Output the (X, Y) coordinate of the center of the cell containing the given text.  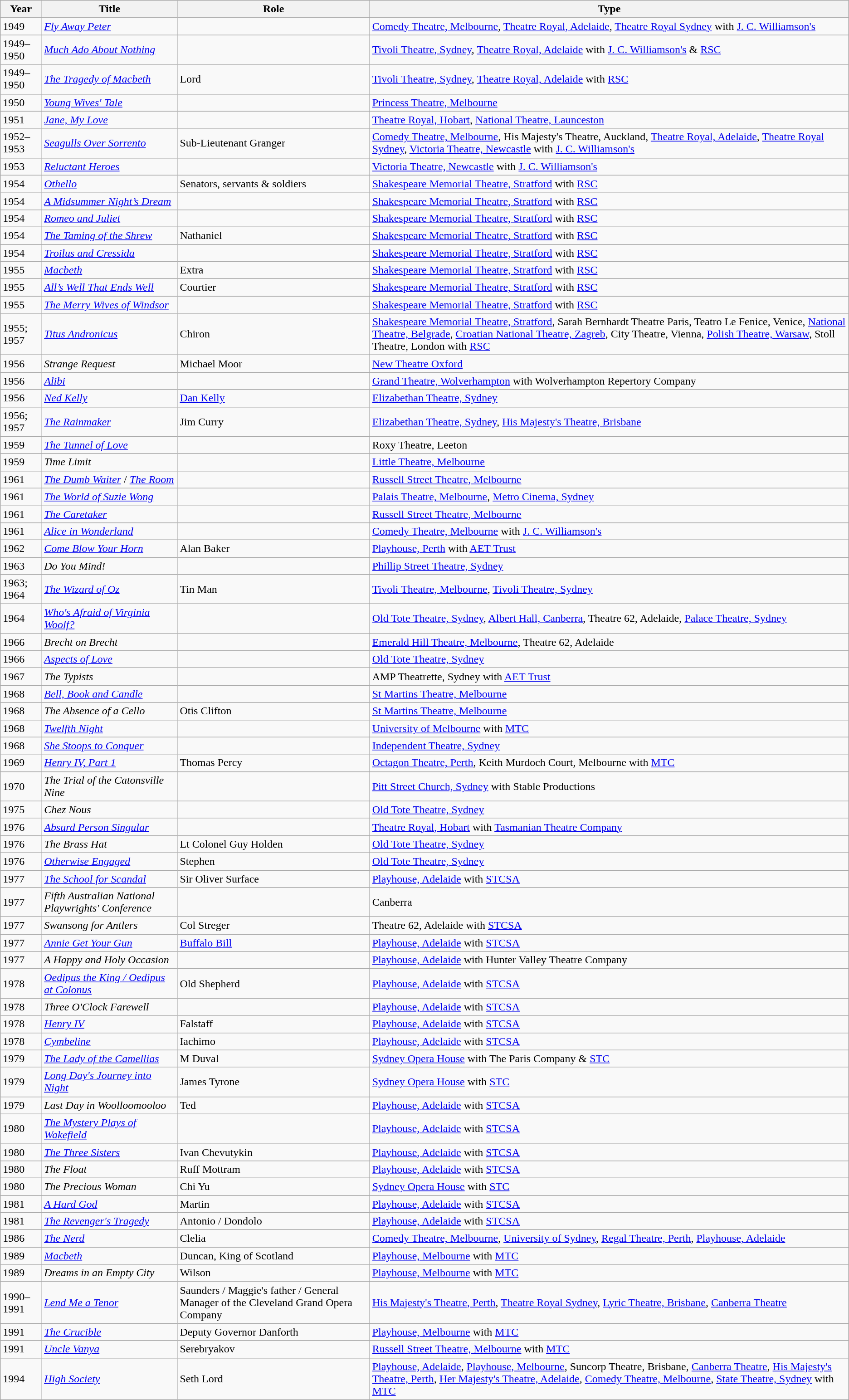
All’s Well That Ends Well (110, 288)
Victoria Theatre, Newcastle with J. C. Williamson's (609, 166)
She Stoops to Conquer (110, 746)
Ruff Mottram (273, 1169)
The Lady of the Camellias (110, 1059)
Alice in Wonderland (110, 531)
1969 (21, 763)
Who's Afraid of Virginia Woolf? (110, 619)
Clelia (273, 1239)
Pitt Street Church, Sydney with Stable Productions (609, 786)
1970 (21, 786)
Sub-Lieutenant Granger (273, 143)
The Dumb Waiter / The Room (110, 479)
1975 (21, 810)
Dan Kelly (273, 398)
Emerald Hill Theatre, Melbourne, Theatre 62, Adelaide (609, 642)
The Absence of a Cello (110, 711)
Aspects of Love (110, 659)
Twelfth Night (110, 728)
Iachimo (273, 1041)
The Nerd (110, 1239)
1955; 1957 (21, 334)
The Crucible (110, 1332)
Henry IV (110, 1024)
Old Tote Theatre, Sydney, Albert Hall, Canberra, Theatre 62, Adelaide, Palace Theatre, Sydney (609, 619)
Chi Yu (273, 1186)
The Mystery Plays of Wakefield (110, 1128)
Troilus and Cressida (110, 253)
The Brass Hat (110, 844)
Lt Colonel Guy Holden (273, 844)
1994 (21, 1379)
The Tunnel of Love (110, 445)
The Trial of the Catonsville Nine (110, 786)
Buffalo Bill (273, 943)
Theatre 62, Adelaide with STCSA (609, 926)
Swansong for Antlers (110, 926)
Duncan, King of Scotland (273, 1256)
Jane, My Love (110, 120)
1962 (21, 548)
Tivoli Theatre, Melbourne, Tivoli Theatre, Sydney (609, 590)
Palais Theatre, Melbourne, Metro Cinema, Sydney (609, 497)
Chiron (273, 334)
Title (110, 9)
1986 (21, 1239)
Alibi (110, 381)
High Society (110, 1379)
Lend Me a Tenor (110, 1302)
Year (21, 9)
Ted (273, 1105)
1949 (21, 26)
The Wizard of Oz (110, 590)
Courtier (273, 288)
Long Day's Journey into Night (110, 1082)
Playhouse, Perth with AET Trust (609, 548)
1990–1991 (21, 1302)
Nathaniel (273, 235)
M Duval (273, 1059)
Elizabethan Theatre, Sydney (609, 398)
Tivoli Theatre, Sydney, Theatre Royal, Adelaide with J. C. Williamson's & RSC (609, 50)
Seth Lord (273, 1379)
Martin (273, 1204)
Sir Oliver Surface (273, 878)
Dreams in an Empty City (110, 1273)
The Revenger's Tragedy (110, 1221)
Saunders / Maggie's father / General Manager of the Cleveland Grand Opera Company (273, 1302)
1953 (21, 166)
The Tragedy of Macbeth (110, 79)
1952–1953 (21, 143)
1963; 1964 (21, 590)
Strange Request (110, 364)
His Majesty's Theatre, Perth, Theatre Royal Sydney, Lyric Theatre, Brisbane, Canberra Theatre (609, 1302)
Last Day in Woolloomooloo (110, 1105)
The Typists (110, 677)
Ivan Chevutykin (273, 1152)
The Float (110, 1169)
AMP Theatrette, Sydney with AET Trust (609, 677)
Young Wives' Tale (110, 102)
The Caretaker (110, 514)
Comedy Theatre, Melbourne, Theatre Royal, Adelaide, Theatre Royal Sydney with J. C. Williamson's (609, 26)
Comedy Theatre, Melbourne with J. C. Williamson's (609, 531)
Old Shepherd (273, 983)
Fifth Australian National Playwrights' Conference (110, 902)
Princess Theatre, Melbourne (609, 102)
Michael Moor (273, 364)
Bell, Book and Candle (110, 694)
1967 (21, 677)
1963 (21, 566)
Jim Curry (273, 422)
Deputy Governor Danforth (273, 1332)
Phillip Street Theatre, Sydney (609, 566)
Come Blow Your Horn (110, 548)
Alan Baker (273, 548)
The Three Sisters (110, 1152)
Sydney Opera House with The Paris Company & STC (609, 1059)
Roxy Theatre, Leeton (609, 445)
Do You Mind! (110, 566)
Ned Kelly (110, 398)
A Hard God (110, 1204)
The World of Suzie Wong (110, 497)
Playhouse, Adelaide with Hunter Valley Theatre Company (609, 960)
Otis Clifton (273, 711)
Romeo and Juliet (110, 218)
1951 (21, 120)
University of Melbourne with MTC (609, 728)
Elizabethan Theatre, Sydney, His Majesty's Theatre, Brisbane (609, 422)
A Happy and Holy Occasion (110, 960)
Russell Street Theatre, Melbourne with MTC (609, 1349)
Fly Away Peter (110, 26)
1956; 1957 (21, 422)
Col Streger (273, 926)
James Tyrone (273, 1082)
The School for Scandal (110, 878)
Independent Theatre, Sydney (609, 746)
The Merry Wives of Windsor (110, 305)
Falstaff (273, 1024)
Thomas Percy (273, 763)
Othello (110, 184)
Annie Get Your Gun (110, 943)
Reluctant Heroes (110, 166)
Cymbeline (110, 1041)
Canberra (609, 902)
Antonio / Dondolo (273, 1221)
Senators, servants & soldiers (273, 184)
Extra (273, 270)
Absurd Person Singular (110, 827)
Theatre Royal, Hobart, National Theatre, Launceston (609, 120)
New Theatre Oxford (609, 364)
Stephen (273, 861)
Lord (273, 79)
Henry IV, Part 1 (110, 763)
Uncle Vanya (110, 1349)
Grand Theatre, Wolverhampton with Wolverhampton Repertory Company (609, 381)
Three O'Clock Farewell (110, 1007)
Wilson (273, 1273)
Chez Nous (110, 810)
A Midsummer Night’s Dream (110, 201)
1950 (21, 102)
Serebryakov (273, 1349)
1964 (21, 619)
Oedipus the King / Oedipus at Colonus (110, 983)
The Precious Woman (110, 1186)
Time Limit (110, 462)
Theatre Royal, Hobart with Tasmanian Theatre Company (609, 827)
Tivoli Theatre, Sydney, Theatre Royal, Adelaide with RSC (609, 79)
Octagon Theatre, Perth, Keith Murdoch Court, Melbourne with MTC (609, 763)
Role (273, 9)
The Rainmaker (110, 422)
Otherwise Engaged (110, 861)
Comedy Theatre, Melbourne, University of Sydney, Regal Theatre, Perth, Playhouse, Adelaide (609, 1239)
Type (609, 9)
The Taming of the Shrew (110, 235)
Little Theatre, Melbourne (609, 462)
Much Ado About Nothing (110, 50)
Tin Man (273, 590)
Brecht on Brecht (110, 642)
Titus Andronicus (110, 334)
Seagulls Over Sorrento (110, 143)
